Search for the cell housing the specified text and yield its (x, y) center coordinate. 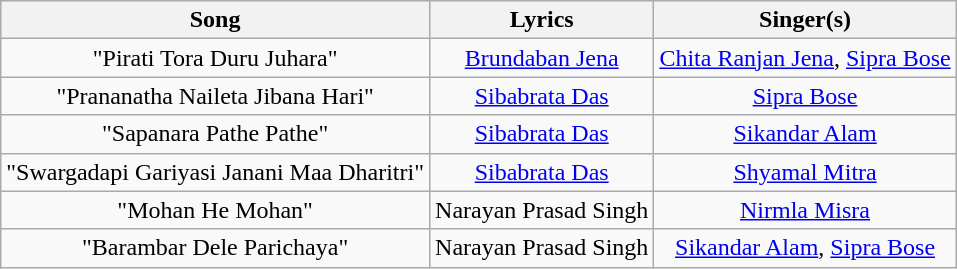
Singer(s) (805, 20)
"Pirati Tora Duru Juhara" (216, 58)
Shyamal Mitra (805, 172)
"Mohan He Mohan" (216, 210)
Lyrics (542, 20)
Sipra Bose (805, 96)
"Sapanara Pathe Pathe" (216, 134)
Sikandar Alam, Sipra Bose (805, 248)
Sikandar Alam (805, 134)
"Prananatha Naileta Jibana Hari" (216, 96)
"Barambar Dele Parichaya" (216, 248)
"Swargadapi Gariyasi Janani Maa Dharitri" (216, 172)
Brundaban Jena (542, 58)
Song (216, 20)
Nirmla Misra (805, 210)
Chita Ranjan Jena, Sipra Bose (805, 58)
